For the text-containing cell, return its midpoint in (x, y) coordinate format. 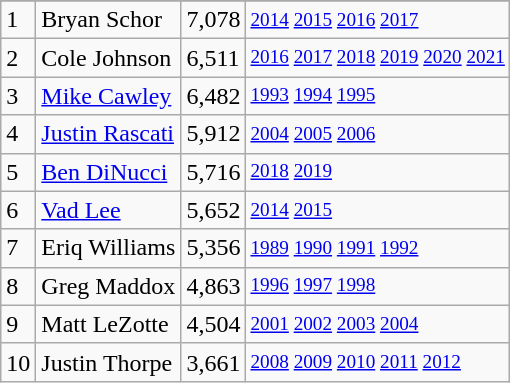
Bryan Schor (108, 20)
5,716 (214, 172)
4 (18, 134)
Ben DiNucci (108, 172)
4,504 (214, 324)
Matt LeZotte (108, 324)
Mike Cawley (108, 96)
8 (18, 286)
5 (18, 172)
2008 2009 2010 2011 2012 (378, 362)
5,652 (214, 210)
2 (18, 58)
2018 2019 (378, 172)
6,482 (214, 96)
2001 2002 2003 2004 (378, 324)
7,078 (214, 20)
Justin Thorpe (108, 362)
2016 2017 2018 2019 2020 2021 (378, 58)
Cole Johnson (108, 58)
9 (18, 324)
4,863 (214, 286)
5,356 (214, 248)
10 (18, 362)
5,912 (214, 134)
1993 1994 1995 (378, 96)
2004 2005 2006 (378, 134)
7 (18, 248)
Eriq Williams (108, 248)
Greg Maddox (108, 286)
1989 1990 1991 1992 (378, 248)
3 (18, 96)
Vad Lee (108, 210)
Justin Rascati (108, 134)
6,511 (214, 58)
2014 2015 2016 2017 (378, 20)
2014 2015 (378, 210)
3,661 (214, 362)
6 (18, 210)
1 (18, 20)
1996 1997 1998 (378, 286)
